For the text-containing cell, return its midpoint in (X, Y) coordinate format. 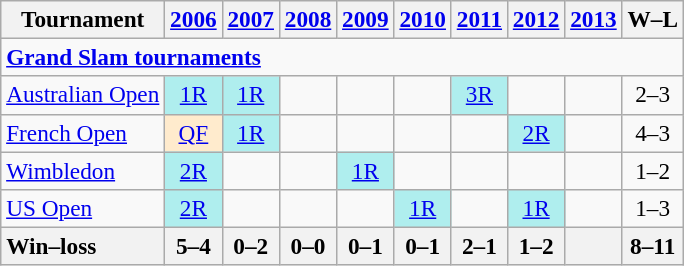
Grand Slam tournaments (342, 57)
W–L (652, 19)
2006 (194, 19)
French Open (83, 133)
5–4 (194, 246)
2–1 (479, 246)
Win–loss (83, 246)
US Open (83, 208)
8–11 (652, 246)
4–3 (652, 133)
0–2 (250, 246)
1–3 (652, 208)
Wimbledon (83, 170)
2–3 (652, 95)
2013 (594, 19)
2009 (366, 19)
2007 (250, 19)
2012 (536, 19)
2008 (308, 19)
3R (479, 95)
Australian Open (83, 95)
0–0 (308, 246)
2011 (479, 19)
2010 (422, 19)
QF (194, 133)
Tournament (83, 19)
